Locate the cell with the specified text and output its (X, Y) center coordinate. 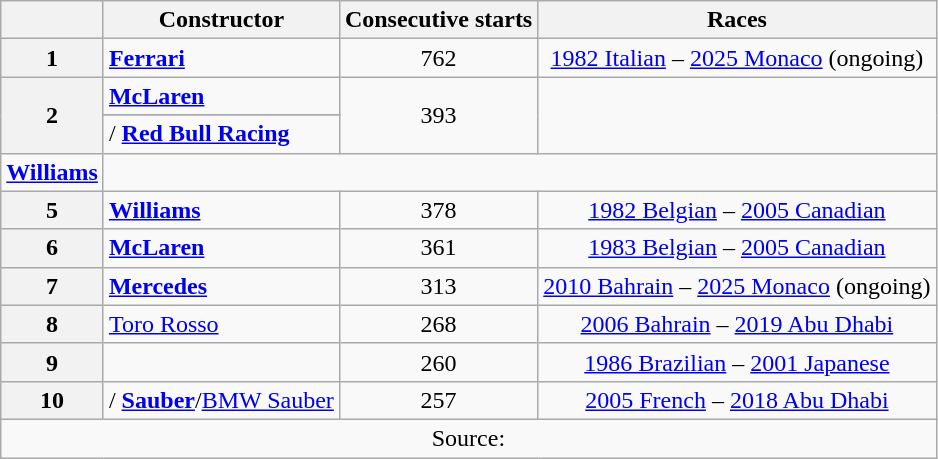
1 (52, 58)
Source: (468, 438)
/ Red Bull Racing (221, 134)
6 (52, 248)
1983 Belgian – 2005 Canadian (737, 248)
257 (438, 400)
1986 Brazilian – 2001 Japanese (737, 362)
393 (438, 115)
313 (438, 286)
8 (52, 324)
9 (52, 362)
2010 Bahrain – 2025 Monaco (ongoing) (737, 286)
1982 Belgian – 2005 Canadian (737, 210)
Consecutive starts (438, 20)
268 (438, 324)
Races (737, 20)
2006 Bahrain – 2019 Abu Dhabi (737, 324)
2 (52, 115)
Mercedes (221, 286)
378 (438, 210)
260 (438, 362)
7 (52, 286)
10 (52, 400)
762 (438, 58)
/ Sauber/BMW Sauber (221, 400)
361 (438, 248)
1982 Italian – 2025 Monaco (ongoing) (737, 58)
Ferrari (221, 58)
2005 French – 2018 Abu Dhabi (737, 400)
5 (52, 210)
Constructor (221, 20)
Toro Rosso (221, 324)
